Return the [x, y] coordinate for the center point of the cell that contains the specified text.  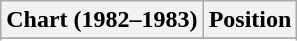
Position [250, 20]
Chart (1982–1983) [102, 20]
